Capture the cell that displays the provided text and extract its (X, Y) central coordinate. 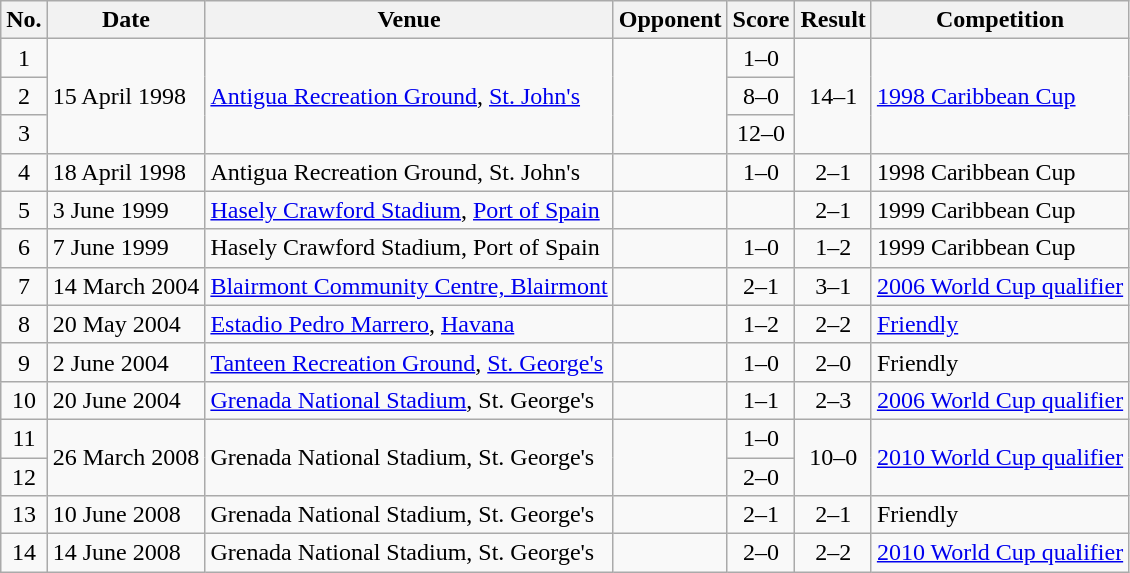
3 June 1999 (126, 210)
Blairmont Community Centre, Blairmont (409, 286)
10 (24, 400)
No. (24, 20)
7 June 1999 (126, 248)
20 June 2004 (126, 400)
5 (24, 210)
14 March 2004 (126, 286)
Result (833, 20)
2 June 2004 (126, 362)
15 April 1998 (126, 96)
7 (24, 286)
1–1 (761, 400)
Opponent (670, 20)
2 (24, 96)
Score (761, 20)
12–0 (761, 134)
10 June 2008 (126, 515)
13 (24, 515)
Competition (1000, 20)
8–0 (761, 96)
8 (24, 324)
9 (24, 362)
Estadio Pedro Marrero, Havana (409, 324)
4 (24, 172)
20 May 2004 (126, 324)
10–0 (833, 457)
12 (24, 477)
14 June 2008 (126, 553)
18 April 1998 (126, 172)
Venue (409, 20)
Tanteen Recreation Ground, St. George's (409, 362)
14 (24, 553)
2–3 (833, 400)
1 (24, 58)
3 (24, 134)
14–1 (833, 96)
26 March 2008 (126, 457)
3–1 (833, 286)
11 (24, 438)
Date (126, 20)
6 (24, 248)
